Scan for the cell matching the given text and deliver its (X, Y) coordinate at center. 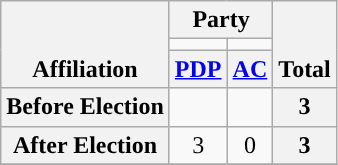
Affiliation (86, 44)
AC (250, 69)
PDP (198, 69)
0 (250, 145)
After Election (86, 145)
Party (220, 20)
Total (305, 44)
Before Election (86, 107)
